Return (X, Y) of the center of cell containing provided text 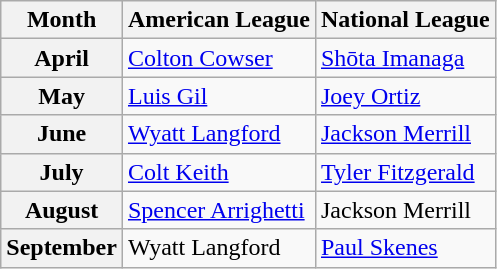
April (62, 58)
National League (405, 20)
Shōta Imanaga (405, 58)
Joey Ortiz (405, 96)
Colt Keith (218, 172)
Paul Skenes (405, 248)
Month (62, 20)
American League (218, 20)
Tyler Fitzgerald (405, 172)
Spencer Arrighetti (218, 210)
May (62, 96)
Colton Cowser (218, 58)
August (62, 210)
September (62, 248)
July (62, 172)
June (62, 134)
Luis Gil (218, 96)
